Locate the cell with the specified text and output its (x, y) center coordinate. 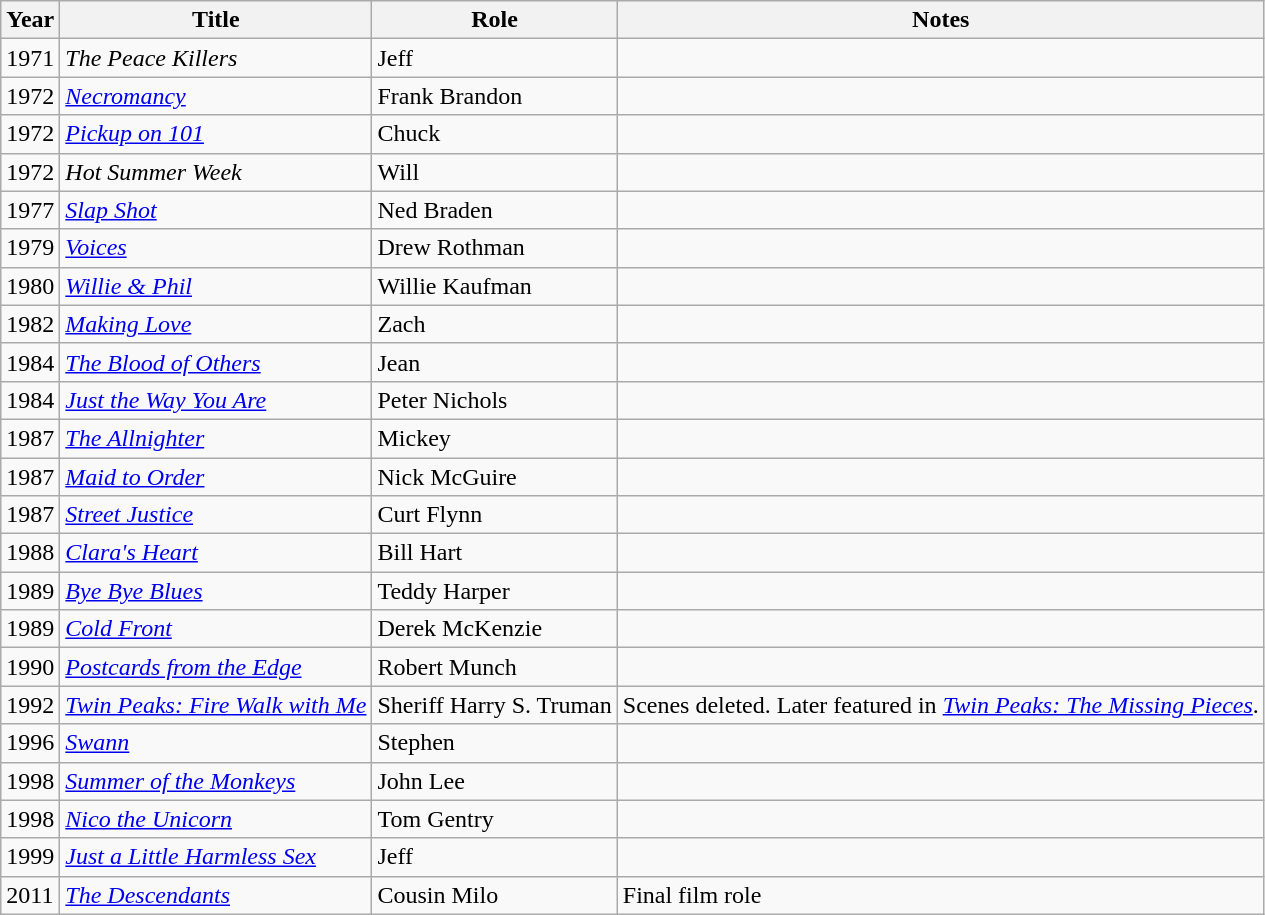
Swann (216, 743)
1990 (30, 667)
1979 (30, 248)
Maid to Order (216, 477)
Role (494, 20)
Curt Flynn (494, 515)
Cold Front (216, 629)
Willie & Phil (216, 286)
Derek McKenzie (494, 629)
Just the Way You Are (216, 400)
Year (30, 20)
Bill Hart (494, 553)
Nico the Unicorn (216, 819)
Mickey (494, 438)
Summer of the Monkeys (216, 781)
The Peace Killers (216, 58)
1980 (30, 286)
Pickup on 101 (216, 134)
2011 (30, 895)
Bye Bye Blues (216, 591)
Making Love (216, 324)
Hot Summer Week (216, 172)
Sheriff Harry S. Truman (494, 705)
The Allnighter (216, 438)
Chuck (494, 134)
Tom Gentry (494, 819)
Will (494, 172)
Nick McGuire (494, 477)
Zach (494, 324)
Robert Munch (494, 667)
1977 (30, 210)
Necromancy (216, 96)
1982 (30, 324)
Cousin Milo (494, 895)
Jean (494, 362)
John Lee (494, 781)
Peter Nichols (494, 400)
Willie Kaufman (494, 286)
Voices (216, 248)
Slap Shot (216, 210)
Street Justice (216, 515)
1996 (30, 743)
The Blood of Others (216, 362)
Frank Brandon (494, 96)
Scenes deleted. Later featured in Twin Peaks: The Missing Pieces. (940, 705)
1971 (30, 58)
1999 (30, 857)
Ned Braden (494, 210)
Teddy Harper (494, 591)
Drew Rothman (494, 248)
Clara's Heart (216, 553)
Postcards from the Edge (216, 667)
1992 (30, 705)
Just a Little Harmless Sex (216, 857)
Twin Peaks: Fire Walk with Me (216, 705)
The Descendants (216, 895)
Notes (940, 20)
Title (216, 20)
Stephen (494, 743)
1988 (30, 553)
Final film role (940, 895)
